Provide the (x, y) coordinate of the cell's center where the given text is located.  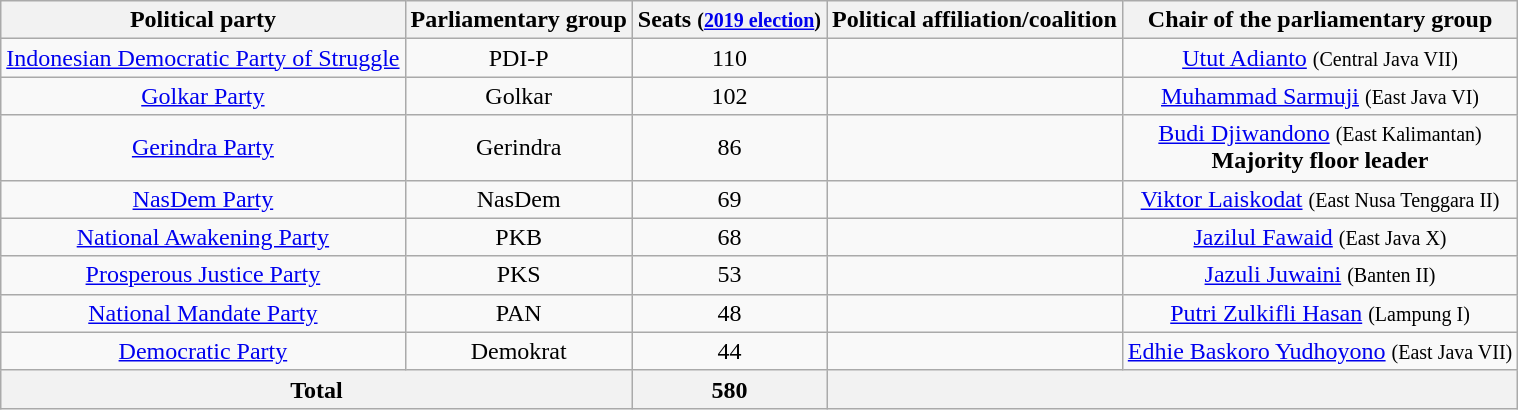
86 (729, 148)
Jazilul Fawaid (East Java X) (1320, 237)
Parliamentary group (518, 20)
Gerindra Party (203, 148)
Jazuli Juwaini (Banten II) (1320, 275)
102 (729, 96)
Putri Zulkifli Hasan (Lampung I) (1320, 313)
53 (729, 275)
Golkar Party (203, 96)
Indonesian Democratic Party of Struggle (203, 58)
Budi Djiwandono (East Kalimantan)Majority floor leader (1320, 148)
Prosperous Justice Party (203, 275)
Chair of the parliamentary group (1320, 20)
Political affiliation/coalition (975, 20)
Edhie Baskoro Yudhoyono (East Java VII) (1320, 351)
Total (317, 389)
PDI-P (518, 58)
Muhammad Sarmuji (East Java VI) (1320, 96)
National Awakening Party (203, 237)
PAN (518, 313)
PKB (518, 237)
44 (729, 351)
Seats (2019 election) (729, 20)
110 (729, 58)
Political party (203, 20)
NasDem Party (203, 199)
69 (729, 199)
Democratic Party (203, 351)
Golkar (518, 96)
48 (729, 313)
Demokrat (518, 351)
Viktor Laiskodat (East Nusa Tenggara II) (1320, 199)
PKS (518, 275)
NasDem (518, 199)
Gerindra (518, 148)
68 (729, 237)
National Mandate Party (203, 313)
Utut Adianto (Central Java VII) (1320, 58)
580 (729, 389)
